From the cell containing the given text, extract its center point as (X, Y) coordinate. 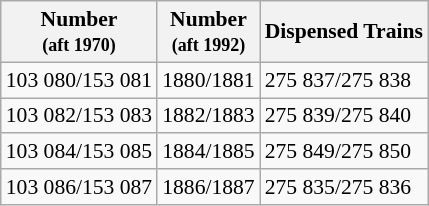
Number(aft 1992) (208, 32)
1884/1885 (208, 152)
275 837/275 838 (344, 80)
275 849/275 850 (344, 152)
103 080/153 081 (79, 80)
103 082/153 083 (79, 116)
1886/1887 (208, 187)
275 835/275 836 (344, 187)
275 839/275 840 (344, 116)
1880/1881 (208, 80)
Dispensed Trains (344, 32)
103 086/153 087 (79, 187)
Number(aft 1970) (79, 32)
1882/1883 (208, 116)
103 084/153 085 (79, 152)
